Identify which cell holds the provided text, then report its (x, y) central coordinate. 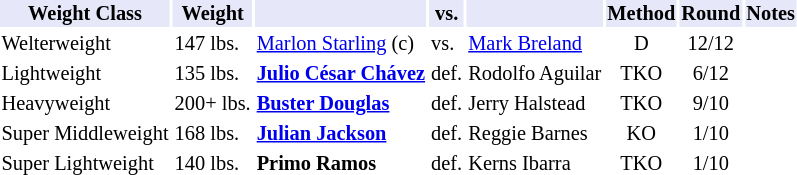
Weight (212, 14)
Mark Breland (535, 44)
Super Middleweight (85, 134)
1/10 (711, 134)
Julian Jackson (340, 134)
12/12 (711, 44)
Weight Class (85, 14)
Welterweight (85, 44)
Round (711, 14)
D (642, 44)
Rodolfo Aguilar (535, 74)
Buster Douglas (340, 104)
6/12 (711, 74)
Notes (771, 14)
9/10 (711, 104)
Heavyweight (85, 104)
Method (642, 14)
168 lbs. (212, 134)
KO (642, 134)
Julio César Chávez (340, 74)
200+ lbs. (212, 104)
135 lbs. (212, 74)
Reggie Barnes (535, 134)
Lightweight (85, 74)
Jerry Halstead (535, 104)
Marlon Starling (c) (340, 44)
147 lbs. (212, 44)
